Detect which cell encompasses the target text, then output its (X, Y) center coordinate. 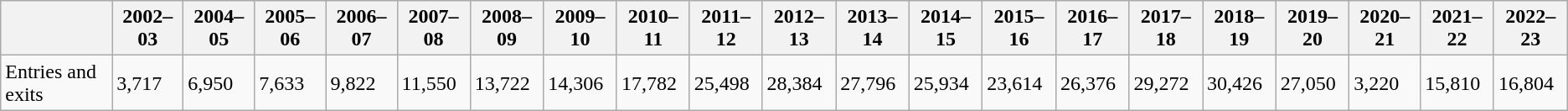
2004–05 (219, 29)
16,804 (1530, 82)
25,498 (725, 82)
28,384 (799, 82)
2021–22 (1457, 29)
Entries and exits (57, 82)
25,934 (946, 82)
2005–06 (290, 29)
2017–18 (1166, 29)
2022–23 (1530, 29)
2019–20 (1313, 29)
2008–09 (507, 29)
2015–16 (1019, 29)
2006–07 (362, 29)
26,376 (1092, 82)
2011–12 (725, 29)
3,220 (1385, 82)
23,614 (1019, 82)
27,796 (873, 82)
17,782 (653, 82)
2007–08 (434, 29)
14,306 (580, 82)
2002–03 (147, 29)
2012–13 (799, 29)
9,822 (362, 82)
11,550 (434, 82)
2009–10 (580, 29)
29,272 (1166, 82)
2016–17 (1092, 29)
2013–14 (873, 29)
30,426 (1240, 82)
2018–19 (1240, 29)
3,717 (147, 82)
7,633 (290, 82)
13,722 (507, 82)
2020–21 (1385, 29)
2010–11 (653, 29)
27,050 (1313, 82)
2014–15 (946, 29)
6,950 (219, 82)
15,810 (1457, 82)
